For the text-containing cell, return its midpoint in [x, y] coordinate format. 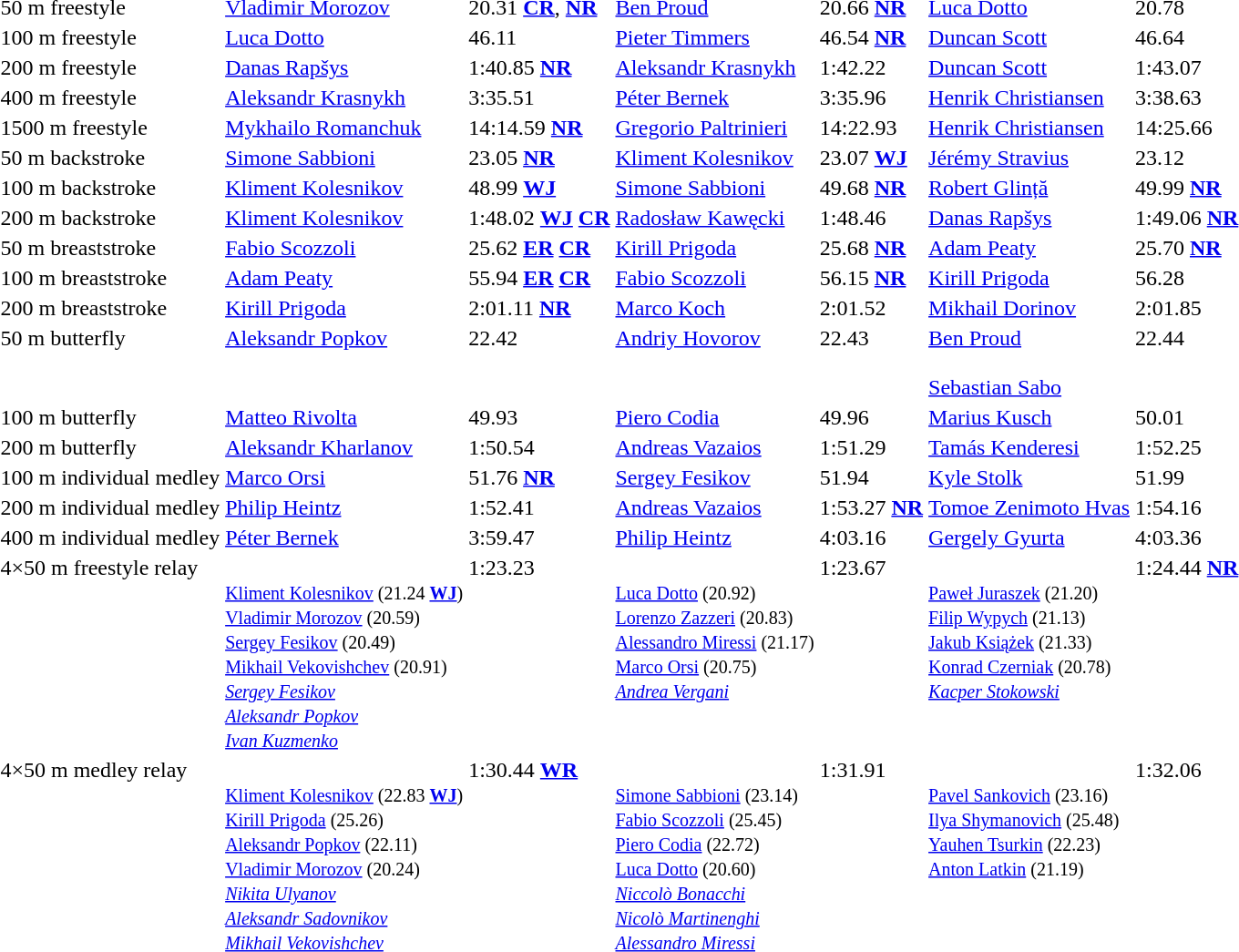
Luca Dotto (20.92)Lorenzo Zazzeri (20.83)Alessandro Miressi (21.17)Marco Orsi (20.75)Andrea Vergani [714, 654]
Jérémy Stravius [1029, 158]
Tamás Kenderesi [1029, 447]
Kliment Kolesnikov (21.24 WJ)Vladimir Morozov (20.59)Sergey Fesikov (20.49)Mikhail Vekovishchev (20.91)Sergey FesikovAleksandr PopkovIvan Kuzmenko [344, 654]
Marco Koch [714, 308]
Paweł Juraszek (21.20)Filip Wypych (21.13)Jakub Książek (21.33)Konrad Czerniak (20.78)Kacper Stokowski [1029, 654]
48.99 WJ [539, 188]
Marco Orsi [344, 477]
3:35.51 [539, 97]
Gregorio Paltrinieri [714, 128]
14:14.59 NR [539, 128]
Kyle Stolk [1029, 477]
4:03.16 [871, 537]
1:48.46 [871, 218]
1:23.67 [871, 654]
Pieter Timmers [714, 37]
51.76 NR [539, 477]
51.94 [871, 477]
1:48.02 WJ CR [539, 218]
Gergely Gyurta [1029, 537]
Aleksandr Popkov [344, 363]
3:59.47 [539, 537]
56.15 NR [871, 278]
Andriy Hovorov [714, 363]
49.93 [539, 417]
Matteo Rivolta [344, 417]
Marius Kusch [1029, 417]
2:01.52 [871, 308]
25.62 ER CR [539, 248]
1:42.22 [871, 67]
46.11 [539, 37]
49.96 [871, 417]
1:23.23 [539, 654]
23.07 WJ [871, 158]
14:22.93 [871, 128]
22.43 [871, 363]
Luca Dotto [344, 37]
Mikhail Dorinov [1029, 308]
Mykhailo Romanchuk [344, 128]
Aleksandr Kharlanov [344, 447]
Robert Glință [1029, 188]
1:53.27 NR [871, 507]
Tomoe Zenimoto Hvas [1029, 507]
49.68 NR [871, 188]
Sergey Fesikov [714, 477]
1:51.29 [871, 447]
2:01.11 NR [539, 308]
Piero Codia [714, 417]
25.68 NR [871, 248]
46.54 NR [871, 37]
55.94 ER CR [539, 278]
1:40.85 NR [539, 67]
1:52.41 [539, 507]
23.05 NR [539, 158]
Radosław Kawęcki [714, 218]
1:50.54 [539, 447]
3:35.96 [871, 97]
Ben ProudSebastian Sabo [1029, 363]
22.42 [539, 363]
